Output the (X, Y) coordinate of the center of the cell containing the given text.  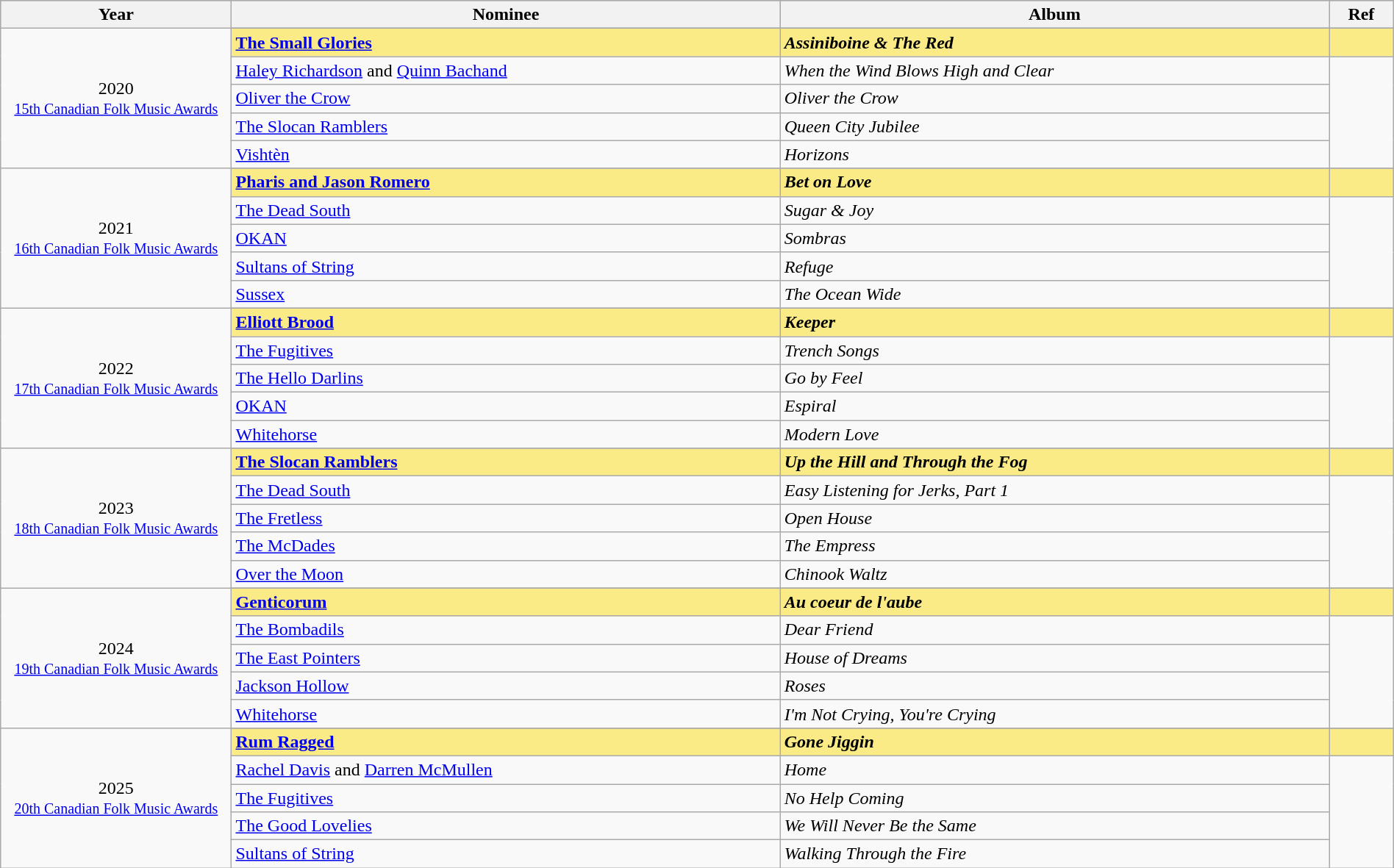
Home (1054, 770)
Keeper (1054, 322)
Sombras (1054, 238)
Refuge (1054, 266)
Rachel Davis and Darren McMullen (506, 770)
Roses (1054, 686)
Vishtèn (506, 154)
Assiniboine & The Red (1054, 43)
The Small Glories (506, 43)
Dear Friend (1054, 630)
No Help Coming (1054, 797)
Open House (1054, 518)
Horizons (1054, 154)
Haley Richardson and Quinn Bachand (506, 71)
The Bombadils (506, 630)
The East Pointers (506, 658)
2021 16th Canadian Folk Music Awards (116, 238)
2022 17th Canadian Folk Music Awards (116, 378)
Gone Jiggin (1054, 742)
The McDades (506, 546)
Rum Ragged (506, 742)
Modern Love (1054, 434)
Easy Listening for Jerks, Part 1 (1054, 490)
Up the Hill and Through the Fog (1054, 462)
Year (116, 15)
Ref (1362, 15)
Walking Through the Fire (1054, 854)
Genticorum (506, 602)
The Fretless (506, 518)
Au coeur de l'aube (1054, 602)
House of Dreams (1054, 658)
Bet on Love (1054, 182)
2024 19th Canadian Folk Music Awards (116, 658)
Sugar & Joy (1054, 210)
Sussex (506, 294)
2025 20th Canadian Folk Music Awards (116, 797)
Trench Songs (1054, 351)
Chinook Waltz (1054, 574)
The Hello Darlins (506, 379)
Album (1054, 15)
The Ocean Wide (1054, 294)
2023 18th Canadian Folk Music Awards (116, 518)
Go by Feel (1054, 379)
Elliott Brood (506, 322)
We Will Never Be the Same (1054, 826)
The Empress (1054, 546)
Nominee (506, 15)
Espiral (1054, 406)
2020 15th Canadian Folk Music Awards (116, 98)
Queen City Jubilee (1054, 126)
Pharis and Jason Romero (506, 182)
The Good Lovelies (506, 826)
When the Wind Blows High and Clear (1054, 71)
Over the Moon (506, 574)
I'm Not Crying, You're Crying (1054, 714)
Jackson Hollow (506, 686)
